Provide the [X, Y] coordinate of the cell's center where the given text is located.  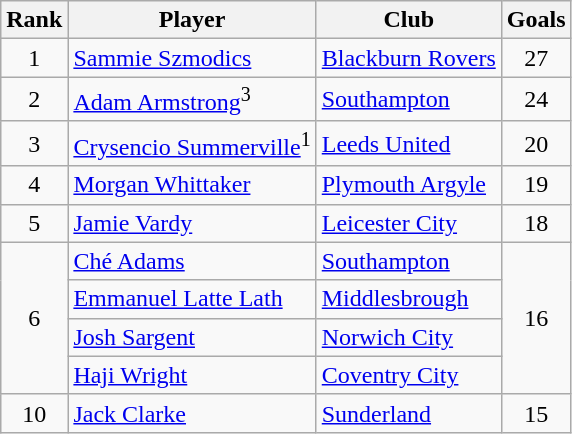
Jack Clarke [192, 413]
18 [536, 223]
Middlesbrough [408, 299]
Norwich City [408, 337]
Jamie Vardy [192, 223]
Leeds United [408, 144]
Ché Adams [192, 261]
Adam Armstrong3 [192, 100]
19 [536, 185]
Haji Wright [192, 375]
Morgan Whittaker [192, 185]
5 [34, 223]
20 [536, 144]
Leicester City [408, 223]
Goals [536, 20]
27 [536, 58]
Blackburn Rovers [408, 58]
24 [536, 100]
16 [536, 318]
Plymouth Argyle [408, 185]
Coventry City [408, 375]
Emmanuel Latte Lath [192, 299]
Sammie Szmodics [192, 58]
Rank [34, 20]
15 [536, 413]
Josh Sargent [192, 337]
10 [34, 413]
Player [192, 20]
Sunderland [408, 413]
Crysencio Summerville1 [192, 144]
4 [34, 185]
1 [34, 58]
3 [34, 144]
2 [34, 100]
Club [408, 20]
6 [34, 318]
